From the cell containing the given text, extract its center point as [x, y] coordinate. 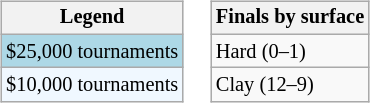
Finals by surface [290, 18]
$25,000 tournaments [92, 51]
$10,000 tournaments [92, 85]
Hard (0–1) [290, 51]
Legend [92, 18]
Clay (12–9) [290, 85]
